For the text-containing cell, return its midpoint in (X, Y) coordinate format. 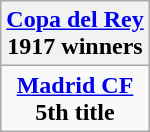
Copa del Rey1917 winners (75, 34)
Madrid CF5th title (75, 98)
